Extract the (X, Y) coordinate from the center of the cell holding the provided text.  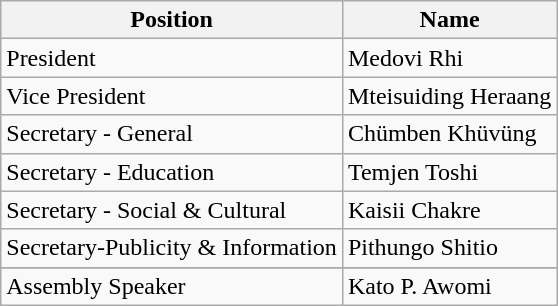
Pithungo Shitio (449, 248)
Secretary - General (172, 134)
President (172, 58)
Kato P. Awomi (449, 286)
Secretary-Publicity & Information (172, 248)
Mteisuiding Heraang (449, 96)
Secretary - Education (172, 172)
Temjen Toshi (449, 172)
Vice President (172, 96)
Name (449, 20)
Position (172, 20)
Secretary - Social & Cultural (172, 210)
Assembly Speaker (172, 286)
Chümben Khüvüng (449, 134)
Medovi Rhi (449, 58)
Kaisii Chakre (449, 210)
